From the cell containing the given text, extract its center point as [x, y] coordinate. 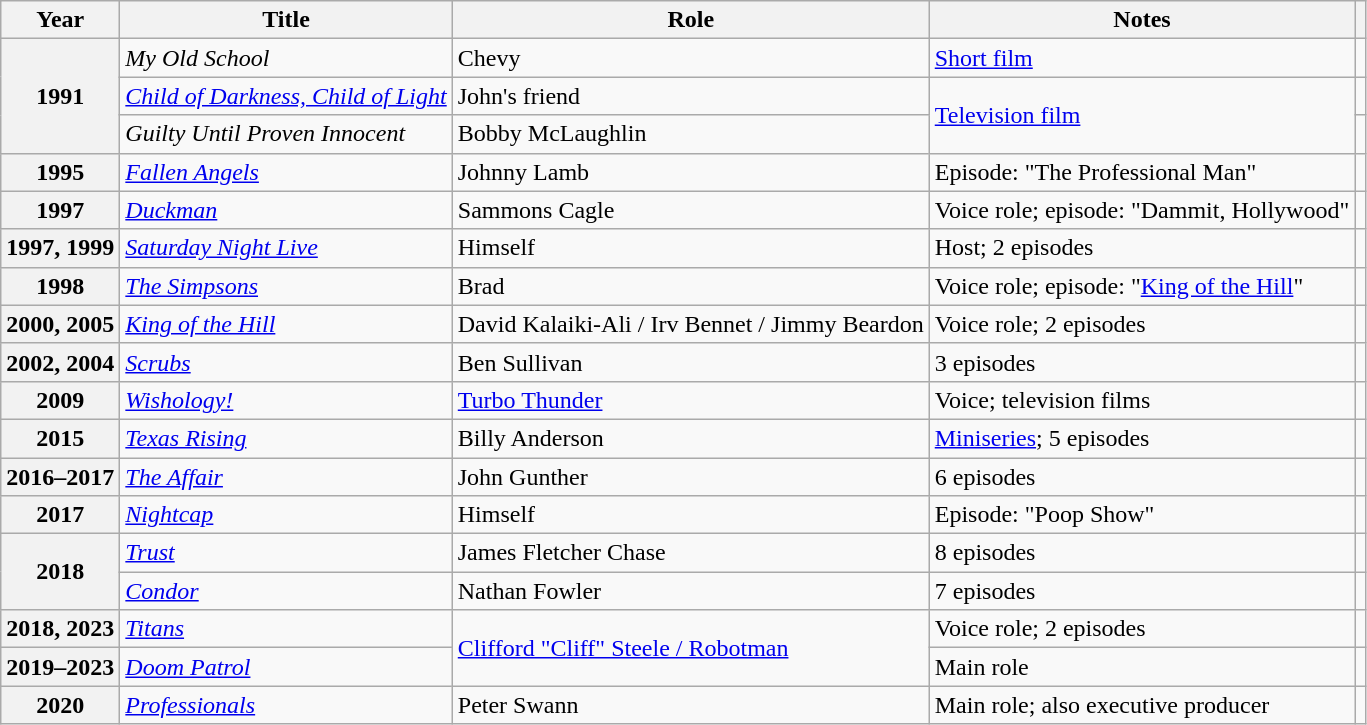
My Old School [286, 58]
Voice; television films [1142, 400]
Nightcap [286, 515]
Clifford "Cliff" Steele / Robotman [690, 648]
2017 [60, 515]
Nathan Fowler [690, 591]
2009 [60, 400]
2015 [60, 438]
David Kalaiki-Ali / Irv Bennet / Jimmy Beardon [690, 324]
Television film [1142, 115]
Chevy [690, 58]
Main role [1142, 667]
Professionals [286, 705]
John's friend [690, 96]
Bobby McLaughlin [690, 134]
Titans [286, 629]
Saturday Night Live [286, 248]
James Fletcher Chase [690, 553]
Trust [286, 553]
Short film [1142, 58]
Billy Anderson [690, 438]
1995 [60, 172]
Main role; also executive producer [1142, 705]
Guilty Until Proven Innocent [286, 134]
2019–2023 [60, 667]
Duckman [286, 210]
Texas Rising [286, 438]
Miniseries; 5 episodes [1142, 438]
3 episodes [1142, 362]
Doom Patrol [286, 667]
Sammons Cagle [690, 210]
1991 [60, 96]
Wishology! [286, 400]
1997, 1999 [60, 248]
Role [690, 20]
7 episodes [1142, 591]
2000, 2005 [60, 324]
The Affair [286, 477]
Episode: "Poop Show" [1142, 515]
Year [60, 20]
Johnny Lamb [690, 172]
Voice role; episode: "Dammit, Hollywood" [1142, 210]
Fallen Angels [286, 172]
1998 [60, 286]
Scrubs [286, 362]
6 episodes [1142, 477]
Ben Sullivan [690, 362]
Title [286, 20]
Brad [690, 286]
8 episodes [1142, 553]
1997 [60, 210]
Host; 2 episodes [1142, 248]
Voice role; episode: "King of the Hill" [1142, 286]
Condor [286, 591]
The Simpsons [286, 286]
King of the Hill [286, 324]
2018, 2023 [60, 629]
John Gunther [690, 477]
2016–2017 [60, 477]
Turbo Thunder [690, 400]
2020 [60, 705]
Episode: "The Professional Man" [1142, 172]
Child of Darkness, Child of Light [286, 96]
Notes [1142, 20]
2002, 2004 [60, 362]
Peter Swann [690, 705]
2018 [60, 572]
